Scan for the cell matching the given text and deliver its [x, y] coordinate at center. 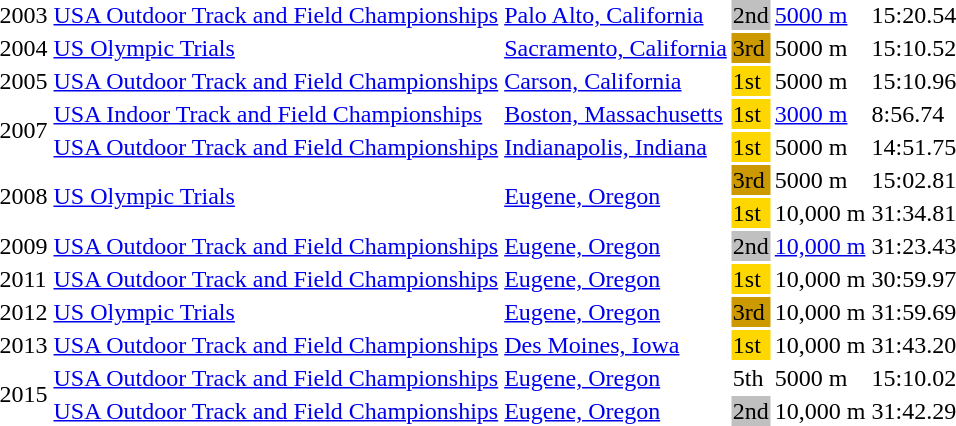
3000 m [820, 114]
Palo Alto, California [616, 15]
Boston, Massachusetts [616, 114]
Sacramento, California [616, 48]
Carson, California [616, 81]
Des Moines, Iowa [616, 345]
USA Indoor Track and Field Championships [276, 114]
Indianapolis, Indiana [616, 147]
5th [750, 378]
